Extract the (x, y) coordinate from the center of the cell holding the provided text.  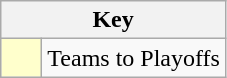
Teams to Playoffs (134, 58)
Key (114, 20)
